Capture the cell that displays the provided text and extract its (X, Y) central coordinate. 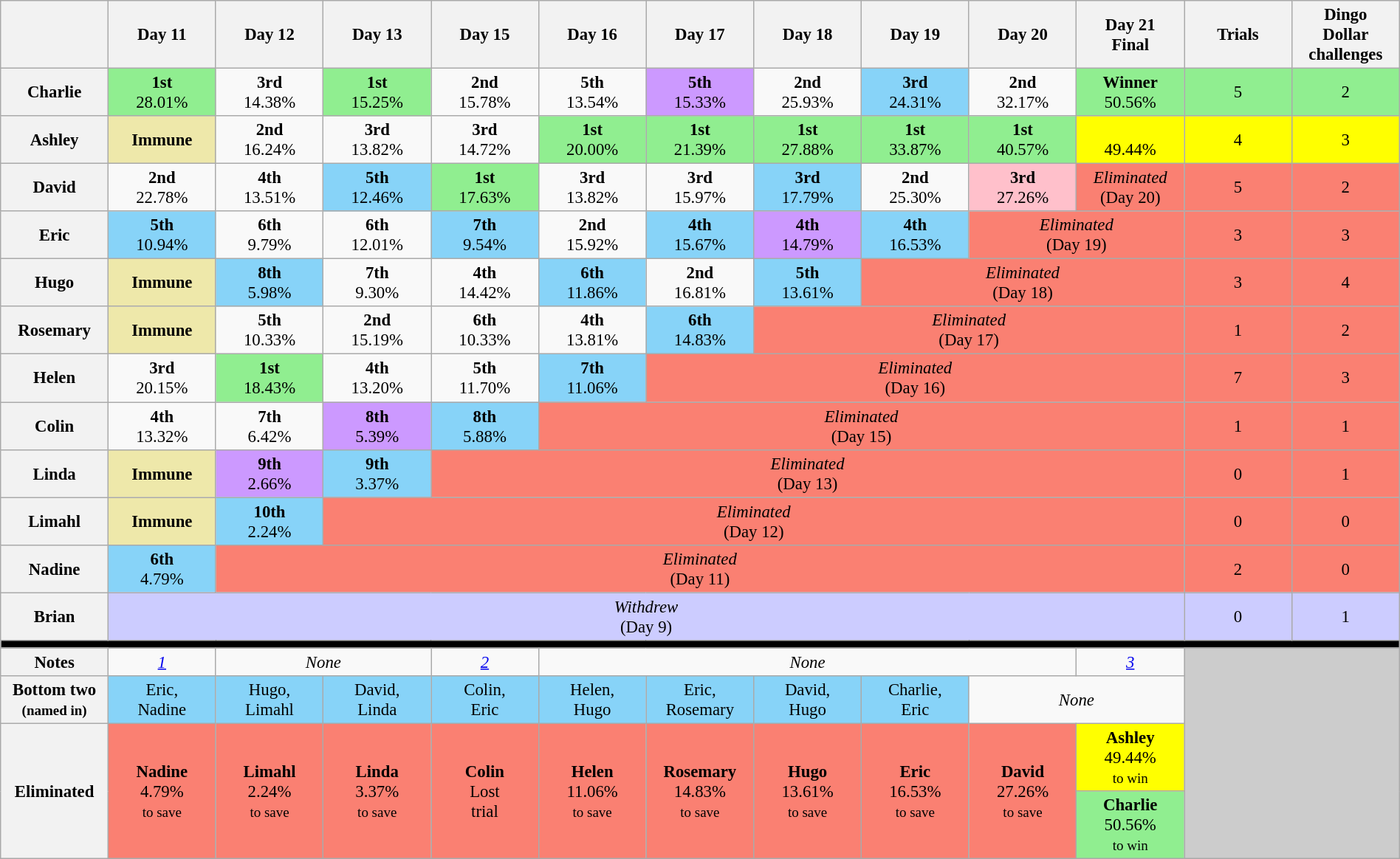
6th10.33% (485, 331)
1st40.57% (1023, 140)
Eliminated(Day 16) (916, 378)
Day 16 (592, 35)
1st17.63% (485, 187)
2nd15.92% (592, 235)
5th15.33% (700, 93)
7th9.54% (485, 235)
Day 18 (808, 35)
7th9.30% (377, 283)
3rd15.97% (700, 187)
6th4.79% (162, 568)
Ashley49.44%to win (1130, 757)
Helen (55, 378)
4th14.42% (485, 283)
7th11.06% (592, 378)
6th11.86% (592, 283)
Eliminated(Day 15) (861, 427)
1st21.39% (700, 140)
Eliminated(Day 18) (1022, 283)
David27.26%to save (1023, 791)
2nd25.93% (808, 93)
David,Linda (377, 700)
David (55, 187)
Eric (55, 235)
5th13.61% (808, 283)
Charlie,Eric (915, 700)
Eliminated(Day 20) (1130, 187)
5th11.70% (485, 378)
4th13.51% (270, 187)
2nd15.78% (485, 93)
1st15.25% (377, 93)
Day 11 (162, 35)
1st33.87% (915, 140)
Hugo13.61%to save (808, 791)
6th12.01% (377, 235)
ColinLosttrial (485, 791)
4th14.79% (808, 235)
Helen11.06%to save (592, 791)
Nadine (55, 568)
3rd14.72% (485, 140)
Day 19 (915, 35)
6th14.83% (700, 331)
7 (1238, 378)
Trials (1238, 35)
5th10.94% (162, 235)
8th5.98% (270, 283)
Notes (55, 662)
DingoDollarchallenges (1345, 35)
4th13.32% (162, 427)
Charlie50.56%to win (1130, 825)
1st18.43% (270, 378)
5th13.54% (592, 93)
Rosemary14.83%to save (700, 791)
Ashley (55, 140)
2nd16.24% (270, 140)
9th2.66% (270, 474)
Colin (55, 427)
Hugo,Limahl (270, 700)
9th3.37% (377, 474)
4th13.20% (377, 378)
4th13.81% (592, 331)
Hugo (55, 283)
Eliminated(Day 12) (754, 521)
7th6.42% (270, 427)
10th2.24% (270, 521)
6th9.79% (270, 235)
2nd16.81% (700, 283)
4th16.53% (915, 235)
1st28.01% (162, 93)
3rd17.79% (808, 187)
Eric,Nadine (162, 700)
3rd24.31% (915, 93)
Bottom two(named in) (55, 700)
1st27.88% (808, 140)
8th5.88% (485, 427)
4th15.67% (700, 235)
2nd32.17% (1023, 93)
Eliminated(Day 19) (1077, 235)
49.44% (1130, 140)
1st20.00% (592, 140)
Day 13 (377, 35)
Winner50.56% (1130, 93)
3rd20.15% (162, 378)
Rosemary (55, 331)
8th5.39% (377, 427)
Eliminated(Day 13) (808, 474)
Eric,Rosemary (700, 700)
Linda (55, 474)
Day 12 (270, 35)
2nd25.30% (915, 187)
3rd14.38% (270, 93)
Eliminated(Day 11) (700, 568)
Eric16.53%to save (915, 791)
Day 17 (700, 35)
Limahl2.24%to save (270, 791)
Withdrew(Day 9) (645, 617)
Eliminated (55, 791)
Nadine4.79%to save (162, 791)
3rd27.26% (1023, 187)
Day 15 (485, 35)
5th10.33% (270, 331)
Limahl (55, 521)
Colin,Eric (485, 700)
Charlie (55, 93)
5th12.46% (377, 187)
Brian (55, 617)
2nd15.19% (377, 331)
Eliminated(Day 17) (969, 331)
Day 20 (1023, 35)
2nd22.78% (162, 187)
Helen,Hugo (592, 700)
Day 21Final (1130, 35)
Linda3.37%to save (377, 791)
David,Hugo (808, 700)
